Return the [x, y] coordinate for the center point of the cell that contains the specified text.  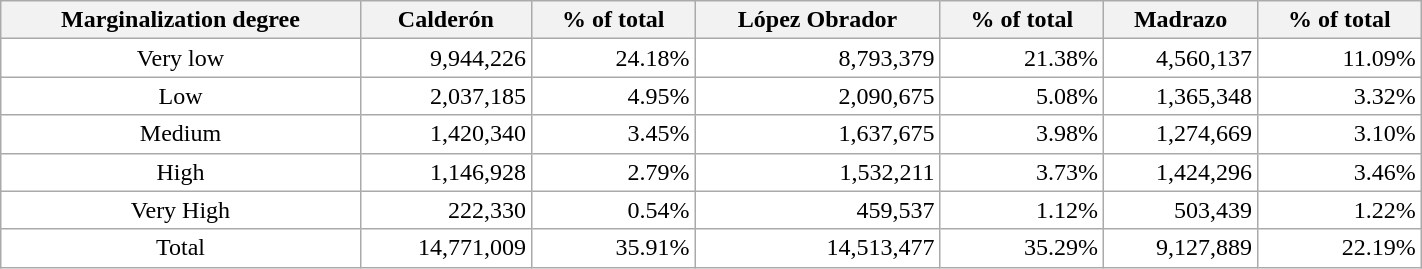
0.54% [613, 210]
9,127,889 [1181, 248]
24.18% [613, 58]
14,771,009 [446, 248]
Marginalization degree [180, 20]
22.19% [1340, 248]
Madrazo [1181, 20]
1.22% [1340, 210]
8,793,379 [818, 58]
Calderón [446, 20]
1,637,675 [818, 134]
3.45% [613, 134]
222,330 [446, 210]
3.10% [1340, 134]
1,532,211 [818, 172]
5.08% [1022, 96]
Very High [180, 210]
11.09% [1340, 58]
Total [180, 248]
2,090,675 [818, 96]
459,537 [818, 210]
4,560,137 [1181, 58]
3.98% [1022, 134]
1,424,296 [1181, 172]
Very low [180, 58]
High [180, 172]
1,420,340 [446, 134]
21.38% [1022, 58]
4.95% [613, 96]
2.79% [613, 172]
35.29% [1022, 248]
3.46% [1340, 172]
1,365,348 [1181, 96]
López Obrador [818, 20]
Low [180, 96]
Medium [180, 134]
14,513,477 [818, 248]
503,439 [1181, 210]
3.32% [1340, 96]
3.73% [1022, 172]
9,944,226 [446, 58]
1,274,669 [1181, 134]
35.91% [613, 248]
2,037,185 [446, 96]
1.12% [1022, 210]
1,146,928 [446, 172]
